Determine the [x, y] coordinate at the center of the cell enclosing the given text.  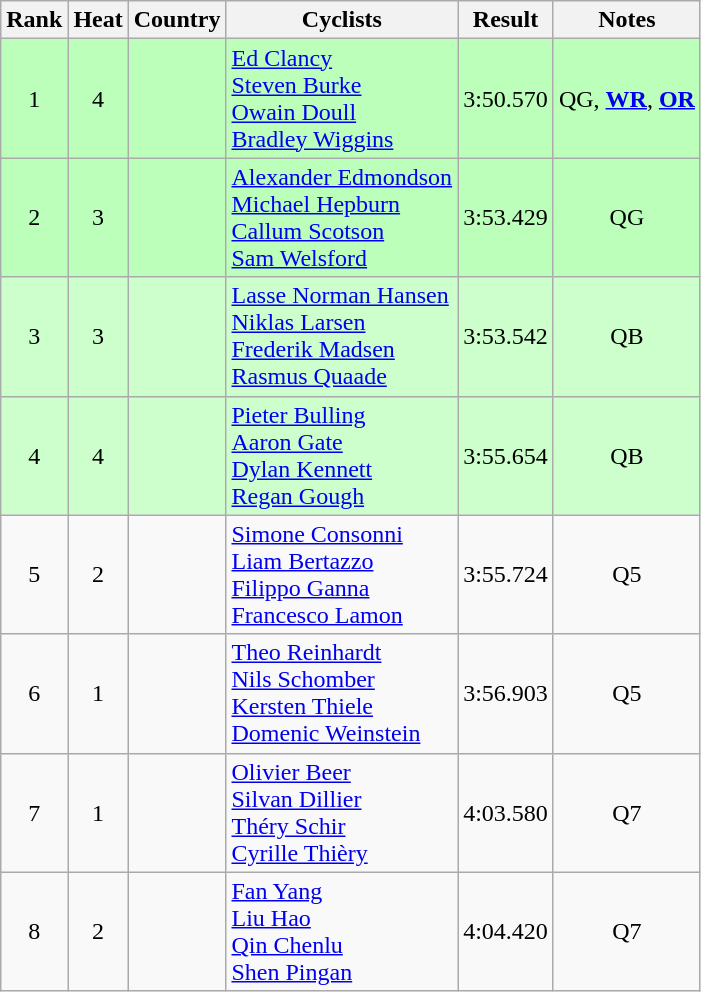
Olivier BeerSilvan DillierThéry SchirCyrille Thièry [342, 812]
Country [177, 20]
Ed ClancySteven BurkeOwain DoullBradley Wiggins [342, 98]
Lasse Norman HansenNiklas LarsenFrederik MadsenRasmus Quaade [342, 336]
7 [34, 812]
3:53.542 [506, 336]
4:03.580 [506, 812]
8 [34, 932]
Heat [98, 20]
3:56.903 [506, 694]
Rank [34, 20]
3:55.654 [506, 456]
4:04.420 [506, 932]
QG, WR, OR [626, 98]
Fan YangLiu HaoQin ChenluShen Pingan [342, 932]
Alexander EdmondsonMichael HepburnCallum ScotsonSam Welsford [342, 218]
3:55.724 [506, 574]
Cyclists [342, 20]
5 [34, 574]
QG [626, 218]
Pieter BullingAaron GateDylan KennettRegan Gough [342, 456]
Theo ReinhardtNils SchomberKersten ThieleDomenic Weinstein [342, 694]
3:50.570 [506, 98]
Simone ConsonniLiam BertazzoFilippo GannaFrancesco Lamon [342, 574]
Notes [626, 20]
6 [34, 694]
3:53.429 [506, 218]
Result [506, 20]
